Output the (x, y) coordinate of the center of the cell containing the given text.  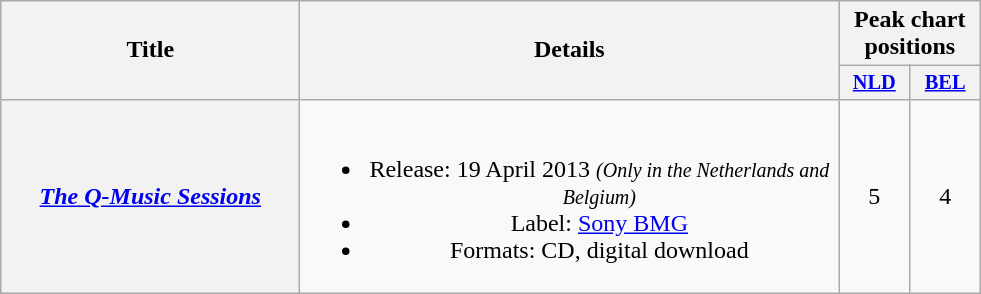
The Q-Music Sessions (150, 196)
5 (874, 196)
4 (946, 196)
Peak chart positions (910, 34)
Details (570, 50)
Title (150, 50)
Release: 19 April 2013 (Only in the Netherlands and Belgium)Label: Sony BMGFormats: CD, digital download (570, 196)
BEL (946, 83)
NLD (874, 83)
